Determine the [X, Y] coordinate at the center of the cell enclosing the given text.  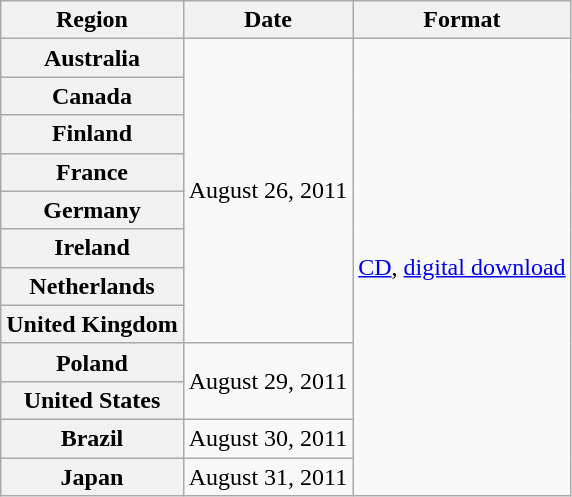
France [92, 172]
Germany [92, 210]
Ireland [92, 248]
August 31, 2011 [268, 477]
Canada [92, 96]
Region [92, 20]
Date [268, 20]
Japan [92, 477]
Poland [92, 362]
Finland [92, 134]
United Kingdom [92, 324]
August 30, 2011 [268, 438]
Netherlands [92, 286]
August 26, 2011 [268, 191]
August 29, 2011 [268, 381]
Format [462, 20]
CD, digital download [462, 268]
Australia [92, 58]
United States [92, 400]
Brazil [92, 438]
